Identify which cell holds the provided text, then report its [X, Y] central coordinate. 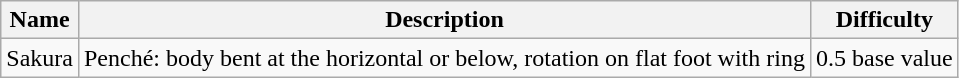
Name [40, 20]
Difficulty [884, 20]
Penché: body bent at the horizontal or below, rotation on flat foot with ring [444, 58]
Sakura [40, 58]
0.5 base value [884, 58]
Description [444, 20]
